Scan for the cell matching the given text and deliver its [x, y] coordinate at center. 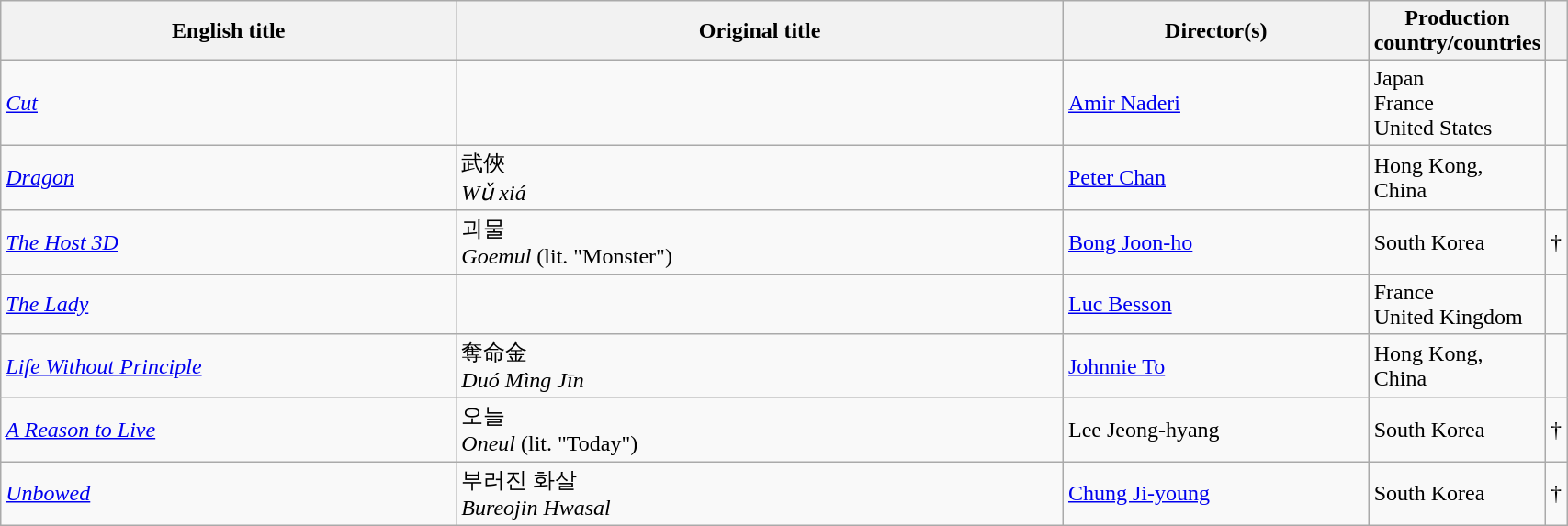
Chung Ji-young [1216, 494]
Luc Besson [1216, 303]
Original title [761, 31]
FranceUnited Kingdom [1457, 303]
Dragon [229, 178]
Lee Jeong-hyang [1216, 430]
괴물Goemul (lit. "Monster") [761, 242]
Peter Chan [1216, 178]
Unbowed [229, 494]
Production country/countries [1457, 31]
Life Without Principle [229, 366]
오늘Oneul (lit. "Today") [761, 430]
Amir Naderi [1216, 103]
The Host 3D [229, 242]
Director(s) [1216, 31]
부러진 화살Bureojin Hwasal [761, 494]
Bong Joon-ho [1216, 242]
Cut [229, 103]
武俠Wǔ xiá [761, 178]
English title [229, 31]
Japan France United States [1457, 103]
A Reason to Live [229, 430]
The Lady [229, 303]
奪命金Duó Mìng Jīn [761, 366]
Johnnie To [1216, 366]
